Locate the cell with the specified text and output its [x, y] center coordinate. 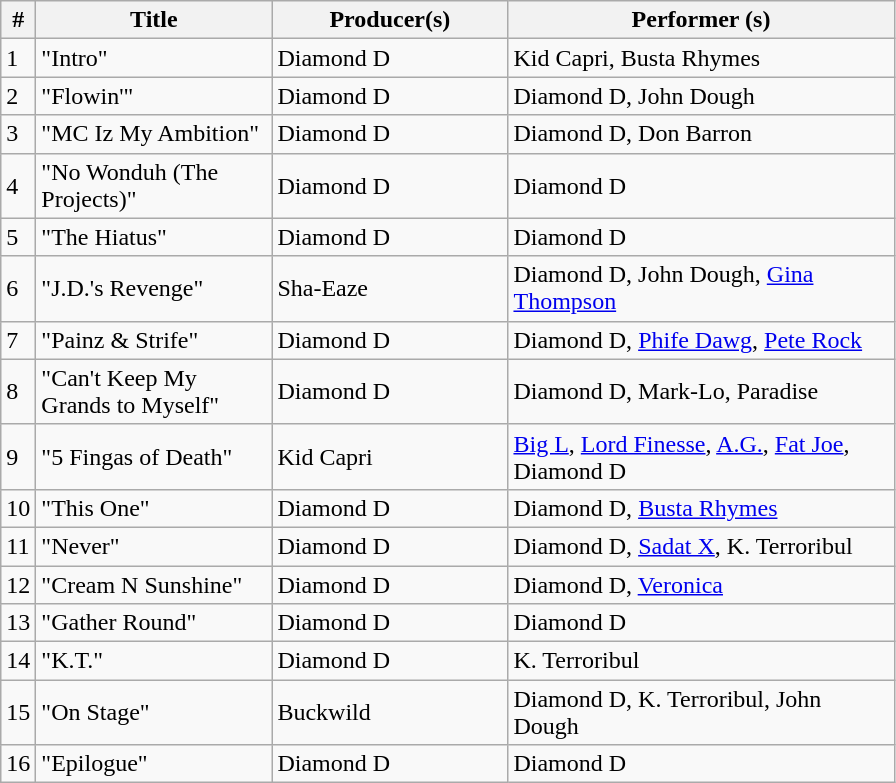
Diamond D, K. Terroribul, John Dough [701, 712]
Diamond D, John Dough [701, 96]
3 [18, 134]
"No Wonduh (The Projects)" [154, 186]
"Flowin'" [154, 96]
7 [18, 340]
"Epilogue" [154, 764]
"Never" [154, 546]
15 [18, 712]
Kid Capri [390, 456]
Performer (s) [701, 20]
"Intro" [154, 58]
Diamond D, Mark-Lo, Paradise [701, 392]
Buckwild [390, 712]
K. Terroribul [701, 661]
"On Stage" [154, 712]
"Gather Round" [154, 623]
"5 Fingas of Death" [154, 456]
Diamond D, Sadat X, K. Terroribul [701, 546]
Producer(s) [390, 20]
11 [18, 546]
5 [18, 237]
2 [18, 96]
9 [18, 456]
13 [18, 623]
Diamond D, Don Barron [701, 134]
Big L, Lord Finesse, A.G., Fat Joe, Diamond D [701, 456]
"This One" [154, 508]
"Can't Keep My Grands to Myself" [154, 392]
"The Hiatus" [154, 237]
"J.D.'s Revenge" [154, 288]
Sha-Eaze [390, 288]
"Painz & Strife" [154, 340]
Diamond D, Phife Dawg, Pete Rock [701, 340]
10 [18, 508]
12 [18, 585]
Title [154, 20]
4 [18, 186]
Diamond D, Busta Rhymes [701, 508]
Diamond D, John Dough, Gina Thompson [701, 288]
Diamond D, Veronica [701, 585]
6 [18, 288]
16 [18, 764]
Kid Capri, Busta Rhymes [701, 58]
"K.T." [154, 661]
8 [18, 392]
# [18, 20]
"MC Iz My Ambition" [154, 134]
"Cream N Sunshine" [154, 585]
14 [18, 661]
1 [18, 58]
